For the text-containing cell, return its midpoint in [x, y] coordinate format. 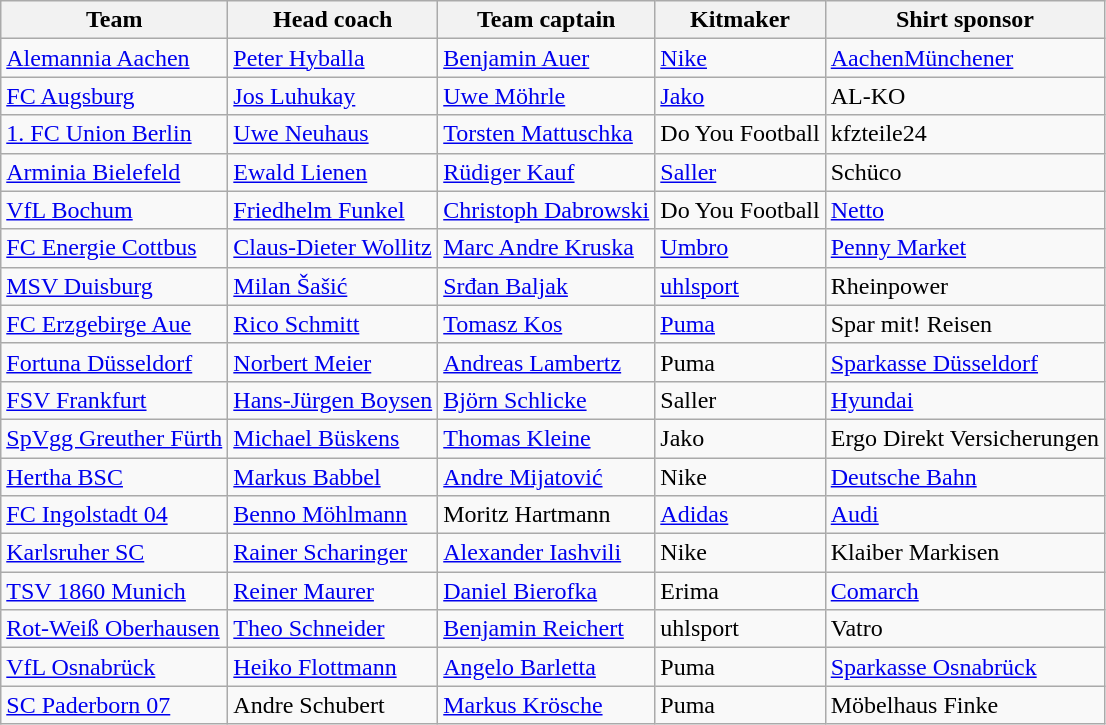
Sparkasse Düsseldorf [964, 362]
Penny Market [964, 248]
Klaiber Markisen [964, 553]
Reiner Maurer [333, 591]
SC Paderborn 07 [114, 705]
Marc Andre Kruska [546, 248]
Umbro [740, 248]
Spar mit! Reisen [964, 324]
VfL Bochum [114, 210]
Kitmaker [740, 20]
FC Erzgebirge Aue [114, 324]
Daniel Bierofka [546, 591]
Benno Möhlmann [333, 515]
Claus-Dieter Wollitz [333, 248]
Srđan Baljak [546, 286]
Ewald Lienen [333, 172]
Sparkasse Osnabrück [964, 667]
Andre Schubert [333, 705]
Rainer Scharinger [333, 553]
Torsten Mattuschka [546, 134]
Jos Luhukay [333, 96]
FC Energie Cottbus [114, 248]
Adidas [740, 515]
Comarch [964, 591]
Fortuna Düsseldorf [114, 362]
Michael Büskens [333, 438]
VfL Osnabrück [114, 667]
Benjamin Reichert [546, 629]
FC Ingolstadt 04 [114, 515]
Andre Mijatović [546, 477]
Uwe Neuhaus [333, 134]
Andreas Lambertz [546, 362]
1. FC Union Berlin [114, 134]
Heiko Flottmann [333, 667]
Shirt sponsor [964, 20]
Audi [964, 515]
Milan Šašić [333, 286]
Rheinpower [964, 286]
Alexander Iashvili [546, 553]
Karlsruher SC [114, 553]
Markus Krösche [546, 705]
AL-KO [964, 96]
Peter Hyballa [333, 58]
Rico Schmitt [333, 324]
AachenMünchener [964, 58]
Netto [964, 210]
Team [114, 20]
Arminia Bielefeld [114, 172]
Ergo Direkt Versicherungen [964, 438]
Hans-Jürgen Boysen [333, 400]
Friedhelm Funkel [333, 210]
Rüdiger Kauf [546, 172]
Head coach [333, 20]
kfzteile24 [964, 134]
Norbert Meier [333, 362]
Christoph Dabrowski [546, 210]
Rot-Weiß Oberhausen [114, 629]
TSV 1860 Munich [114, 591]
Team captain [546, 20]
Uwe Möhrle [546, 96]
Möbelhaus Finke [964, 705]
Tomasz Kos [546, 324]
Schüco [964, 172]
SpVgg Greuther Fürth [114, 438]
MSV Duisburg [114, 286]
Thomas Kleine [546, 438]
Theo Schneider [333, 629]
Markus Babbel [333, 477]
Björn Schlicke [546, 400]
Vatro [964, 629]
Angelo Barletta [546, 667]
Erima [740, 591]
Hertha BSC [114, 477]
Moritz Hartmann [546, 515]
FC Augsburg [114, 96]
Hyundai [964, 400]
Alemannia Aachen [114, 58]
FSV Frankfurt [114, 400]
Benjamin Auer [546, 58]
Deutsche Bahn [964, 477]
